Capture the cell that displays the provided text and extract its (X, Y) central coordinate. 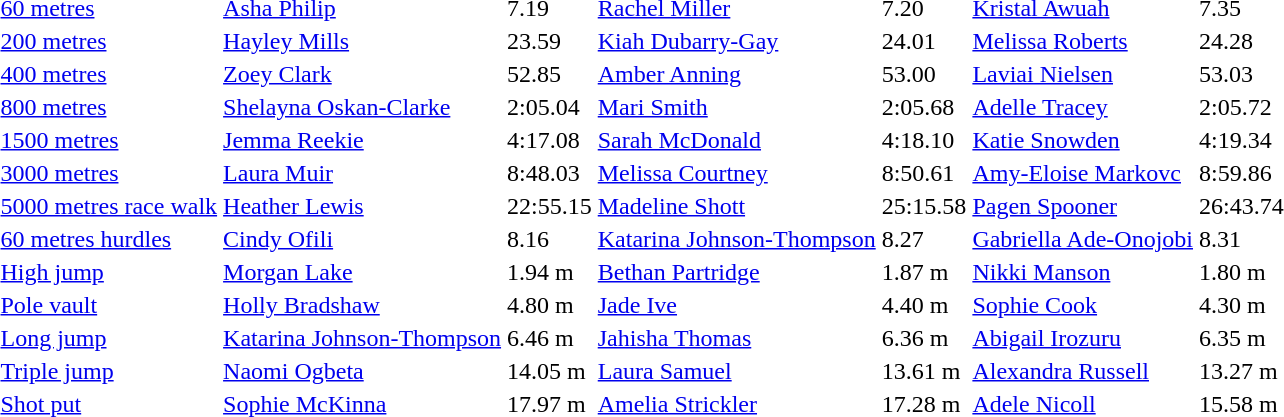
Jemma Reekie (362, 140)
Laura Samuel (736, 371)
Gabriella Ade-Onojobi (1083, 239)
Sarah McDonald (736, 140)
2:05.04 (550, 107)
6.46 m (550, 338)
Abigail Irozuru (1083, 338)
8:50.61 (924, 173)
24.01 (924, 41)
23.59 (550, 41)
Amy-Eloise Markovc (1083, 173)
Melissa Roberts (1083, 41)
Sophie Cook (1083, 305)
6.36 m (924, 338)
25:15.58 (924, 206)
Laviai Nielsen (1083, 74)
14.05 m (550, 371)
1.94 m (550, 272)
4.80 m (550, 305)
Madeline Shott (736, 206)
Bethan Partridge (736, 272)
Jahisha Thomas (736, 338)
Cindy Ofili (362, 239)
Kiah Dubarry-Gay (736, 41)
Heather Lewis (362, 206)
Hayley Mills (362, 41)
Melissa Courtney (736, 173)
13.61 m (924, 371)
Zoey Clark (362, 74)
4:18.10 (924, 140)
8:48.03 (550, 173)
Holly Bradshaw (362, 305)
8.16 (550, 239)
Katie Snowden (1083, 140)
Morgan Lake (362, 272)
Amber Anning (736, 74)
Naomi Ogbeta (362, 371)
Nikki Manson (1083, 272)
53.00 (924, 74)
1.87 m (924, 272)
22:55.15 (550, 206)
Alexandra Russell (1083, 371)
4:17.08 (550, 140)
2:05.68 (924, 107)
Jade Ive (736, 305)
52.85 (550, 74)
Mari Smith (736, 107)
Adelle Tracey (1083, 107)
Laura Muir (362, 173)
4.40 m (924, 305)
8.27 (924, 239)
Pagen Spooner (1083, 206)
Shelayna Oskan-Clarke (362, 107)
